Identify which cell holds the provided text, then report its [X, Y] central coordinate. 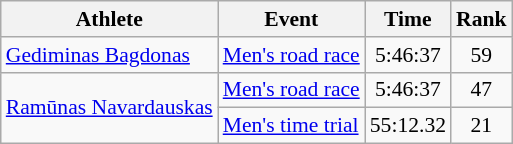
Rank [482, 19]
21 [482, 126]
Men's time trial [292, 126]
Ramūnas Navardauskas [110, 108]
59 [482, 55]
Gediminas Bagdonas [110, 55]
Athlete [110, 19]
Event [292, 19]
47 [482, 90]
55:12.32 [408, 126]
Time [408, 19]
